Determine the [x, y] coordinate at the center of the cell enclosing the given text.  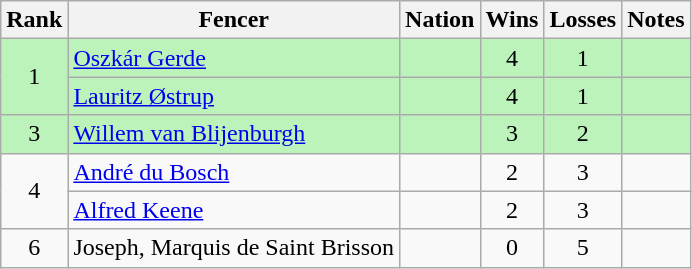
Fencer [234, 20]
Willem van Blijenburgh [234, 134]
Rank [34, 20]
André du Bosch [234, 172]
5 [583, 248]
Nation [440, 20]
Alfred Keene [234, 210]
Wins [512, 20]
Losses [583, 20]
Joseph, Marquis de Saint Brisson [234, 248]
Lauritz Østrup [234, 96]
Notes [656, 20]
0 [512, 248]
6 [34, 248]
Oszkár Gerde [234, 58]
